Return (x, y) of the center of cell containing provided text 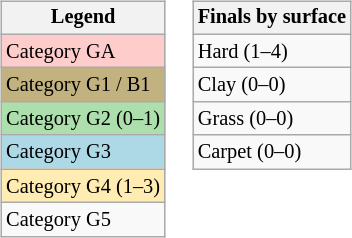
Clay (0–0) (272, 85)
Category G3 (83, 152)
Category GA (83, 51)
Carpet (0–0) (272, 152)
Legend (83, 18)
Category G4 (1–3) (83, 186)
Finals by surface (272, 18)
Category G2 (0–1) (83, 119)
Grass (0–0) (272, 119)
Category G5 (83, 220)
Hard (1–4) (272, 51)
Category G1 / B1 (83, 85)
